Pinpoint the cell where the given text exists, returning its [X, Y] midpoint coordinate. 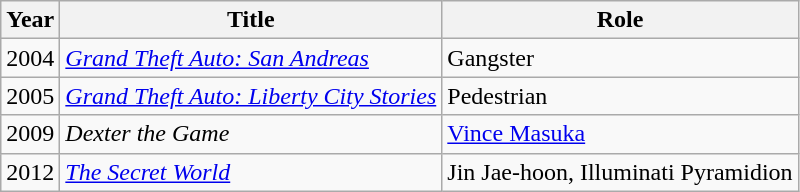
2009 [30, 134]
Jin Jae-hoon, Illuminati Pyramidion [620, 172]
Role [620, 20]
Year [30, 20]
2005 [30, 96]
Gangster [620, 58]
Dexter the Game [251, 134]
The Secret World [251, 172]
Grand Theft Auto: San Andreas [251, 58]
2012 [30, 172]
Grand Theft Auto: Liberty City Stories [251, 96]
2004 [30, 58]
Pedestrian [620, 96]
Vince Masuka [620, 134]
Title [251, 20]
